Output the (x, y) coordinate of the center of the cell containing the given text.  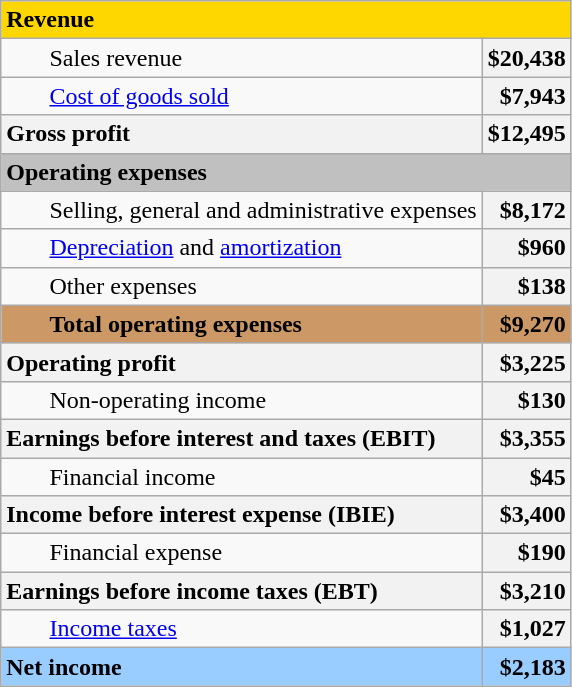
$9,270 (526, 324)
Cost of goods sold (242, 96)
Total operating expenses (242, 324)
$1,027 (526, 629)
Operating expenses (286, 172)
Selling, general and administrative expenses (242, 210)
$3,400 (526, 515)
Revenue (286, 20)
Non-operating income (242, 400)
$3,210 (526, 591)
Financial income (242, 477)
$3,225 (526, 362)
$7,943 (526, 96)
$20,438 (526, 58)
$138 (526, 286)
Financial expense (242, 553)
Income before interest expense (IBIE) (242, 515)
$45 (526, 477)
Earnings before interest and taxes (EBIT) (242, 438)
Net income (242, 667)
$960 (526, 248)
Depreciation and amortization (242, 248)
Gross profit (242, 134)
$2,183 (526, 667)
Income taxes (242, 629)
$190 (526, 553)
$8,172 (526, 210)
Earnings before income taxes (EBT) (242, 591)
$3,355 (526, 438)
Sales revenue (242, 58)
Other expenses (242, 286)
$12,495 (526, 134)
Operating profit (242, 362)
$130 (526, 400)
